Locate the cell with the specified text and output its [x, y] center coordinate. 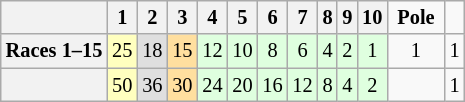
25 [122, 51]
18 [152, 51]
50 [122, 85]
24 [212, 85]
3 [182, 17]
30 [182, 85]
20 [242, 85]
Pole [416, 17]
7 [303, 17]
Races 1–15 [54, 51]
36 [152, 85]
9 [347, 17]
5 [242, 17]
16 [272, 85]
15 [182, 51]
